Search for the cell housing the specified text and yield its [x, y] center coordinate. 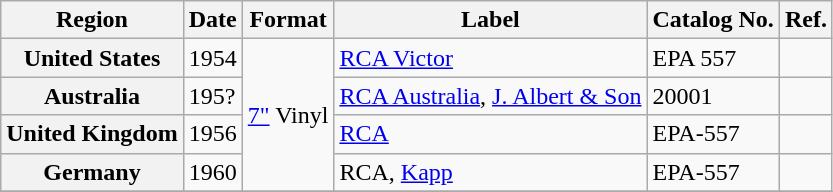
RCA Victor [490, 58]
20001 [713, 96]
1960 [212, 172]
Label [490, 20]
RCA, Kapp [490, 172]
United States [92, 58]
Catalog No. [713, 20]
Australia [92, 96]
Format [288, 20]
Region [92, 20]
United Kingdom [92, 134]
Date [212, 20]
RCA [490, 134]
1954 [212, 58]
EPA 557 [713, 58]
RCA Australia, J. Albert & Son [490, 96]
Ref. [806, 20]
195? [212, 96]
Germany [92, 172]
7" Vinyl [288, 115]
1956 [212, 134]
